Pinpoint the cell where the given text exists, returning its (x, y) midpoint coordinate. 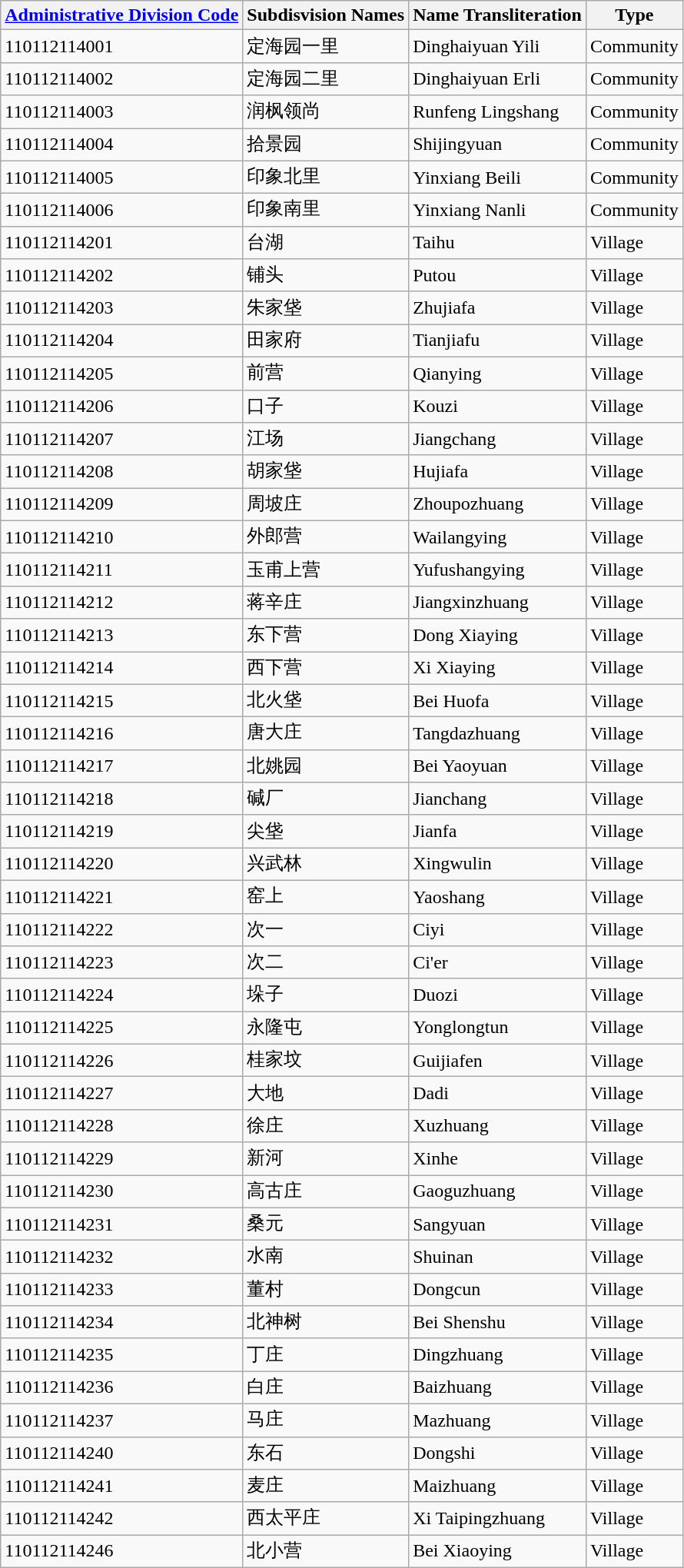
东下营 (326, 635)
Gaoguzhuang (498, 1191)
唐大庄 (326, 733)
桑元 (326, 1224)
110112114229 (121, 1159)
110112114210 (121, 537)
Taihu (498, 243)
徐庄 (326, 1125)
Mazhuang (498, 1420)
Yufushangying (498, 570)
东石 (326, 1453)
110112114228 (121, 1125)
兴武林 (326, 864)
Tangdazhuang (498, 733)
马庄 (326, 1420)
Bei Yaoyuan (498, 766)
桂家坟 (326, 1061)
110112114237 (121, 1420)
110112114234 (121, 1322)
印象北里 (326, 177)
Xinhe (498, 1159)
110112114201 (121, 243)
永隆屯 (326, 1028)
110112114224 (121, 995)
定海园一里 (326, 46)
周坡庄 (326, 504)
110112114204 (121, 341)
Guijiafen (498, 1061)
110112114215 (121, 701)
Jianfa (498, 832)
110112114232 (121, 1257)
水南 (326, 1257)
Kouzi (498, 406)
Dinghaiyuan Yili (498, 46)
110112114002 (121, 78)
Ciyi (498, 930)
蒋辛庄 (326, 603)
110112114220 (121, 864)
北姚园 (326, 766)
110112114203 (121, 307)
丁庄 (326, 1354)
Yaoshang (498, 896)
110112114202 (121, 275)
润枫领尚 (326, 112)
印象南里 (326, 211)
110112114226 (121, 1061)
110112114221 (121, 896)
铺头 (326, 275)
110112114219 (121, 832)
110112114218 (121, 799)
麦庄 (326, 1487)
110112114001 (121, 46)
Xi Xiaying (498, 669)
Yonglongtun (498, 1028)
西太平庄 (326, 1519)
Jianchang (498, 799)
尖垡 (326, 832)
Dadi (498, 1093)
110112114212 (121, 603)
北火垡 (326, 701)
110112114213 (121, 635)
Putou (498, 275)
北小营 (326, 1551)
碱厂 (326, 799)
Subdisvision Names (326, 15)
Ci'er (498, 962)
Xi Taipingzhuang (498, 1519)
Bei Huofa (498, 701)
Jiangchang (498, 440)
110112114240 (121, 1453)
110112114209 (121, 504)
田家府 (326, 341)
次一 (326, 930)
Shuinan (498, 1257)
Type (634, 15)
110112114217 (121, 766)
Sangyuan (498, 1224)
110112114206 (121, 406)
110112114208 (121, 472)
Qianying (498, 374)
高古庄 (326, 1191)
110112114242 (121, 1519)
玉甫上营 (326, 570)
白庄 (326, 1388)
Zhoupozhuang (498, 504)
110112114241 (121, 1487)
大地 (326, 1093)
Duozi (498, 995)
110112114004 (121, 145)
110112114211 (121, 570)
110112114246 (121, 1551)
110112114216 (121, 733)
Tianjiafu (498, 341)
北神树 (326, 1322)
110112114223 (121, 962)
Dinghaiyuan Erli (498, 78)
110112114003 (121, 112)
江场 (326, 440)
Zhujiafa (498, 307)
110112114207 (121, 440)
定海园二里 (326, 78)
110112114227 (121, 1093)
Dong Xiaying (498, 635)
Xingwulin (498, 864)
110112114236 (121, 1388)
Baizhuang (498, 1388)
Jiangxinzhuang (498, 603)
110112114235 (121, 1354)
Maizhuang (498, 1487)
110112114225 (121, 1028)
次二 (326, 962)
西下营 (326, 669)
窑上 (326, 896)
110112114222 (121, 930)
Name Transliteration (498, 15)
110112114231 (121, 1224)
Runfeng Lingshang (498, 112)
Dongshi (498, 1453)
董村 (326, 1290)
Bei Xiaoying (498, 1551)
110112114006 (121, 211)
Wailangying (498, 537)
外郎营 (326, 537)
Dongcun (498, 1290)
Dingzhuang (498, 1354)
Yinxiang Beili (498, 177)
Hujiafa (498, 472)
Yinxiang Nanli (498, 211)
Administrative Division Code (121, 15)
110112114233 (121, 1290)
口子 (326, 406)
110112114230 (121, 1191)
朱家垡 (326, 307)
110112114205 (121, 374)
Xuzhuang (498, 1125)
胡家垡 (326, 472)
110112114005 (121, 177)
Shijingyuan (498, 145)
台湖 (326, 243)
Bei Shenshu (498, 1322)
前营 (326, 374)
垛子 (326, 995)
新河 (326, 1159)
拾景园 (326, 145)
110112114214 (121, 669)
